Return the (X, Y) coordinate for the center point of the cell that contains the specified text.  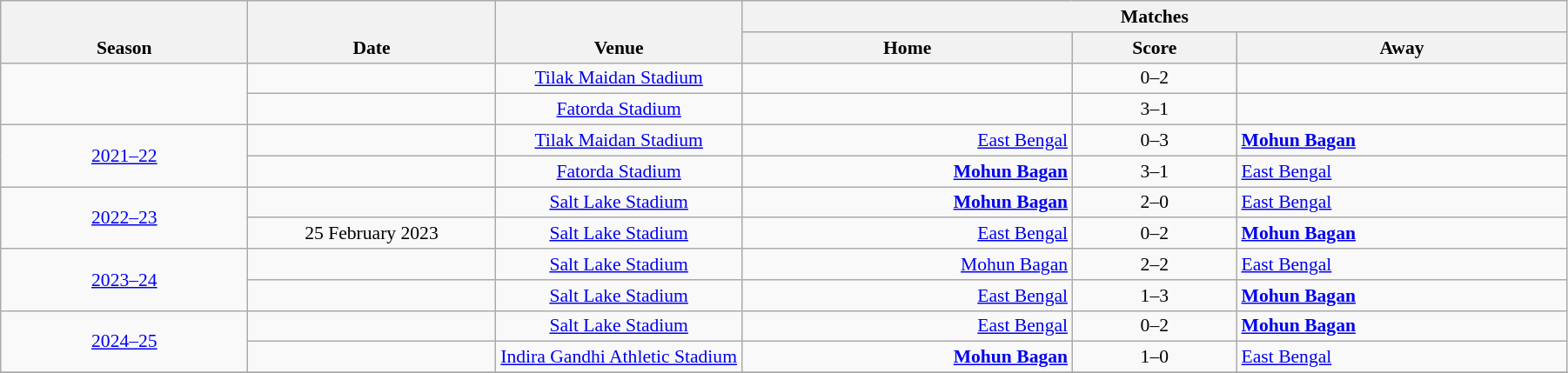
Indira Gandhi Athletic Stadium (619, 357)
2023–24 (124, 280)
Season (124, 31)
0–3 (1154, 141)
2022–23 (124, 217)
1–0 (1154, 357)
Away (1403, 48)
25 February 2023 (372, 234)
Matches (1154, 17)
Home (907, 48)
2–0 (1154, 203)
Venue (619, 31)
Score (1154, 48)
1–3 (1154, 296)
2021–22 (124, 157)
2024–25 (124, 341)
Date (372, 31)
2–2 (1154, 264)
